For the text-containing cell, return its midpoint in (X, Y) coordinate format. 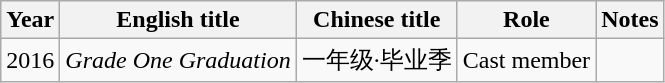
Role (526, 20)
一年级·毕业季 (376, 60)
Notes (630, 20)
Grade One Graduation (178, 60)
English title (178, 20)
Year (30, 20)
2016 (30, 60)
Chinese title (376, 20)
Cast member (526, 60)
